For the text-containing cell, return its midpoint in (X, Y) coordinate format. 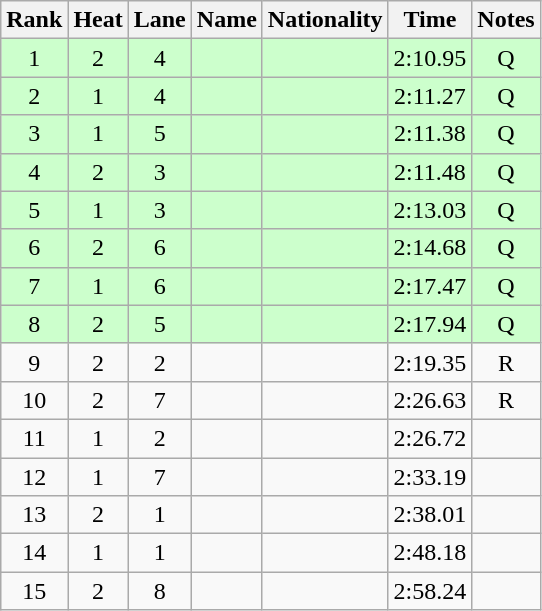
Name (226, 20)
2:11.27 (430, 96)
10 (34, 400)
2:58.24 (430, 591)
2:10.95 (430, 58)
Time (430, 20)
2:38.01 (430, 515)
2:17.47 (430, 286)
2:11.48 (430, 172)
Rank (34, 20)
9 (34, 362)
13 (34, 515)
Heat (98, 20)
2:48.18 (430, 553)
2:11.38 (430, 134)
2:26.63 (430, 400)
2:14.68 (430, 248)
2:13.03 (430, 210)
Nationality (325, 20)
12 (34, 477)
2:33.19 (430, 477)
2:17.94 (430, 324)
14 (34, 553)
Notes (506, 20)
11 (34, 438)
2:19.35 (430, 362)
15 (34, 591)
2:26.72 (430, 438)
Lane (160, 20)
